Detect which cell encompasses the target text, then output its [x, y] center coordinate. 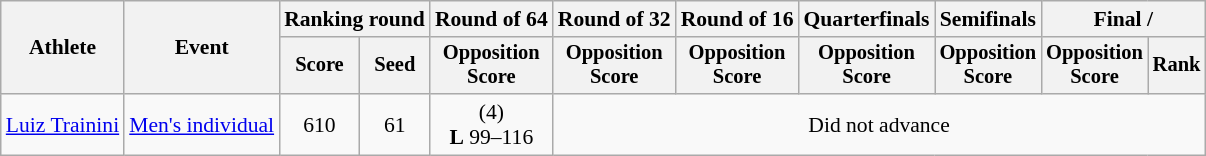
Quarterfinals [867, 19]
Event [202, 48]
Rank [1177, 66]
Men's individual [202, 124]
Final / [1123, 19]
61 [395, 124]
Round of 16 [738, 19]
Luiz Trainini [62, 124]
Ranking round [354, 19]
610 [320, 124]
Did not advance [880, 124]
Athlete [62, 48]
Seed [395, 66]
(4)L 99–116 [492, 124]
Round of 32 [614, 19]
Semifinals [988, 19]
Round of 64 [492, 19]
Score [320, 66]
